Detect which cell encompasses the target text, then output its (x, y) center coordinate. 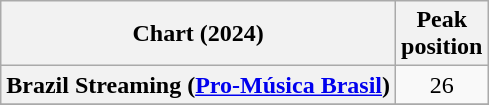
26 (442, 85)
Peakposition (442, 34)
Chart (2024) (198, 34)
Brazil Streaming (Pro-Música Brasil) (198, 85)
